Output the [X, Y] coordinate of the center of the cell containing the given text.  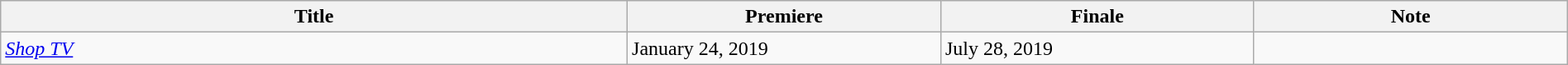
July 28, 2019 [1097, 48]
January 24, 2019 [784, 48]
Shop TV [314, 48]
Title [314, 17]
Finale [1097, 17]
Note [1411, 17]
Premiere [784, 17]
